Detect which cell encompasses the target text, then output its [x, y] center coordinate. 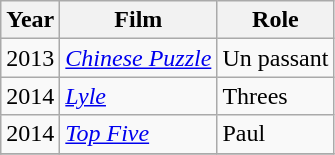
Chinese Puzzle [138, 58]
Lyle [138, 96]
Un passant [276, 58]
2013 [30, 58]
Paul [276, 134]
Role [276, 20]
Film [138, 20]
Threes [276, 96]
Year [30, 20]
Top Five [138, 134]
